Pinpoint the cell where the given text exists, returning its [x, y] midpoint coordinate. 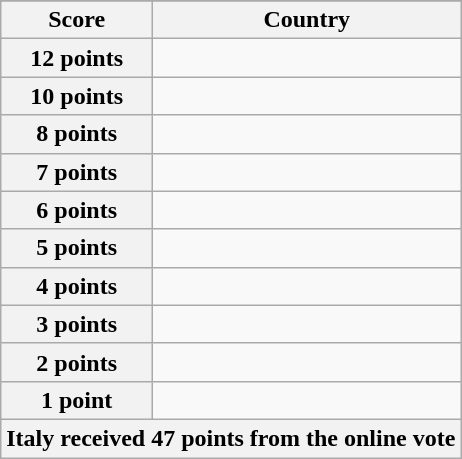
8 points [77, 134]
4 points [77, 286]
10 points [77, 96]
3 points [77, 324]
1 point [77, 400]
6 points [77, 210]
12 points [77, 58]
7 points [77, 172]
Italy received 47 points from the online vote [231, 438]
Country [307, 20]
Score [77, 20]
5 points [77, 248]
2 points [77, 362]
